For the text-containing cell, return its midpoint in (x, y) coordinate format. 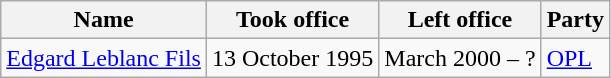
Took office (292, 20)
Name (104, 20)
OPL (575, 58)
March 2000 – ? (460, 58)
Left office (460, 20)
13 October 1995 (292, 58)
Edgard Leblanc Fils (104, 58)
Party (575, 20)
